Return the [x, y] coordinate for the center point of the cell that contains the specified text.  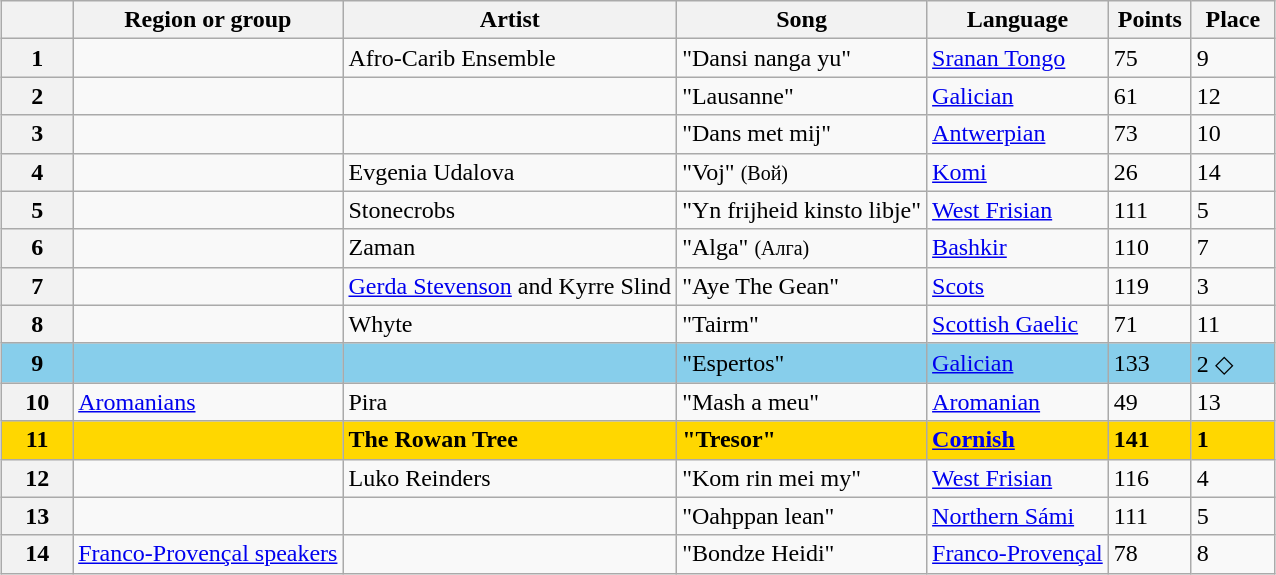
Scottish Gaelic [1018, 324]
133 [1150, 363]
Sranan Tongo [1018, 58]
Scots [1018, 286]
Cornish [1018, 440]
"Oahppan lean" [802, 516]
Zaman [510, 248]
2 [38, 96]
"Kom rin mei my" [802, 478]
"Yn frijheid kinsto libje" [802, 210]
Pira [510, 402]
71 [1150, 324]
Stonecrobs [510, 210]
Aromanians [208, 402]
110 [1150, 248]
"Dans met mij" [802, 134]
Northern Sámi [1018, 516]
Song [802, 20]
"Espertos" [802, 363]
"Bondze Heidi" [802, 554]
"Lausanne" [802, 96]
49 [1150, 402]
The Rowan Tree [510, 440]
78 [1150, 554]
Evgenia Udalova [510, 172]
Antwerpian [1018, 134]
Franco-Provençal speakers [208, 554]
Points [1150, 20]
Luko Reinders [510, 478]
"Tairm" [802, 324]
Franco-Provençal [1018, 554]
"Alga" (Алга) [802, 248]
61 [1150, 96]
Artist [510, 20]
"Dansi nanga yu" [802, 58]
Language [1018, 20]
"Tresor" [802, 440]
"Aye The Gean" [802, 286]
Komi [1018, 172]
Gerda Stevenson and Kyrre Slind [510, 286]
Aromanian [1018, 402]
"Voj" (Вой) [802, 172]
141 [1150, 440]
Whyte [510, 324]
119 [1150, 286]
2 ◇ [1232, 363]
Bashkir [1018, 248]
Region or group [208, 20]
73 [1150, 134]
Place [1232, 20]
75 [1150, 58]
"Mash a meu" [802, 402]
116 [1150, 478]
6 [38, 248]
26 [1150, 172]
Afro-Carib Ensemble [510, 58]
